Determine the (X, Y) coordinate at the center of the cell enclosing the given text.  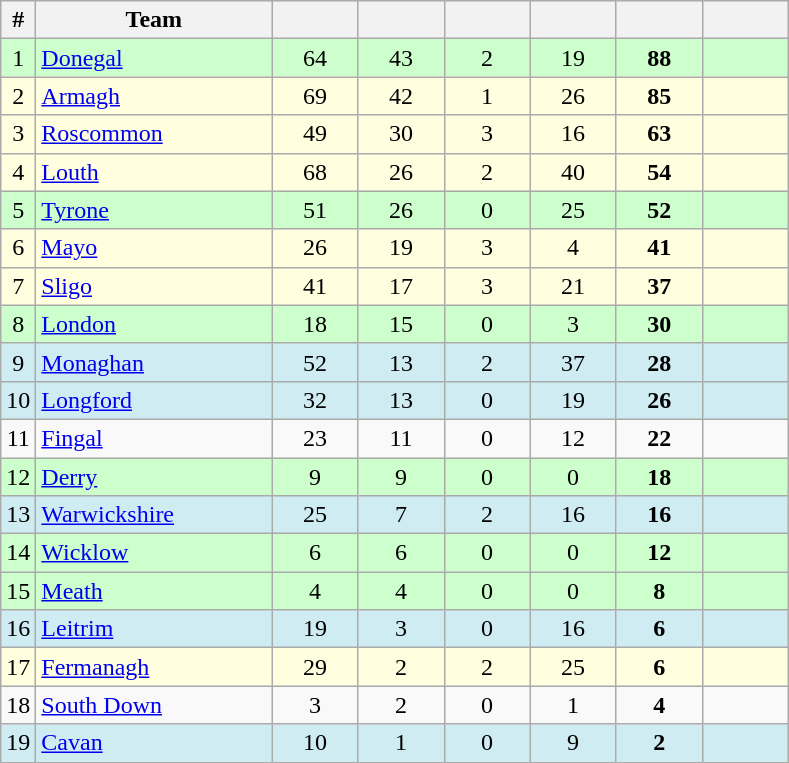
14 (18, 553)
Meath (154, 591)
54 (659, 172)
85 (659, 96)
Fermanagh (154, 667)
68 (315, 172)
Leitrim (154, 629)
Fingal (154, 438)
22 (659, 438)
23 (315, 438)
63 (659, 134)
Wicklow (154, 553)
South Down (154, 705)
42 (401, 96)
32 (315, 400)
# (18, 20)
London (154, 324)
64 (315, 58)
5 (18, 210)
Roscommon (154, 134)
Monaghan (154, 362)
51 (315, 210)
Mayo (154, 248)
Warwickshire (154, 515)
21 (573, 286)
28 (659, 362)
49 (315, 134)
69 (315, 96)
Tyrone (154, 210)
43 (401, 58)
Cavan (154, 743)
Team (154, 20)
40 (573, 172)
29 (315, 667)
Armagh (154, 96)
Sligo (154, 286)
Donegal (154, 58)
88 (659, 58)
Longford (154, 400)
Derry (154, 477)
Louth (154, 172)
